Determine the (X, Y) coordinate at the center of the cell enclosing the given text.  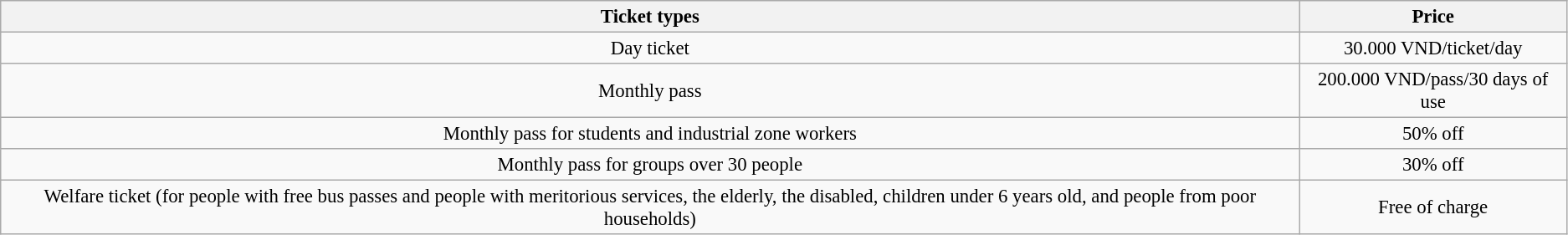
Ticket types (650, 17)
30.000 VND/ticket/day (1433, 49)
Monthly pass (650, 90)
Monthly pass for students and industrial zone workers (650, 134)
Price (1433, 17)
Day ticket (650, 49)
200.000 VND/pass/30 days of use (1433, 90)
Free of charge (1433, 207)
50% off (1433, 134)
Monthly pass for groups over 30 people (650, 165)
30% off (1433, 165)
